Extract the [x, y] coordinate from the center of the cell holding the provided text.  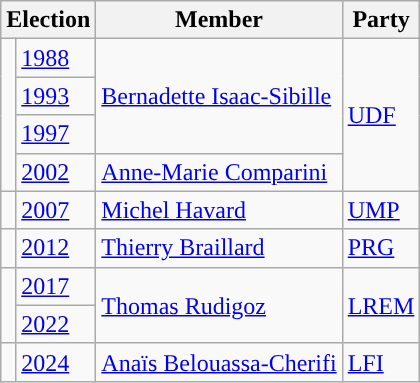
Anne-Marie Comparini [219, 172]
Member [219, 20]
UMP [381, 210]
Party [381, 20]
Anaïs Belouassa-Cherifi [219, 362]
2012 [56, 248]
LFI [381, 362]
1993 [56, 96]
LREM [381, 305]
Bernadette Isaac-Sibille [219, 96]
Thierry Braillard [219, 248]
2022 [56, 324]
Election [48, 20]
UDF [381, 115]
Thomas Rudigoz [219, 305]
PRG [381, 248]
1997 [56, 134]
2002 [56, 172]
2007 [56, 210]
Michel Havard [219, 210]
2024 [56, 362]
2017 [56, 286]
1988 [56, 58]
